Output the (X, Y) coordinate of the center of the cell containing the given text.  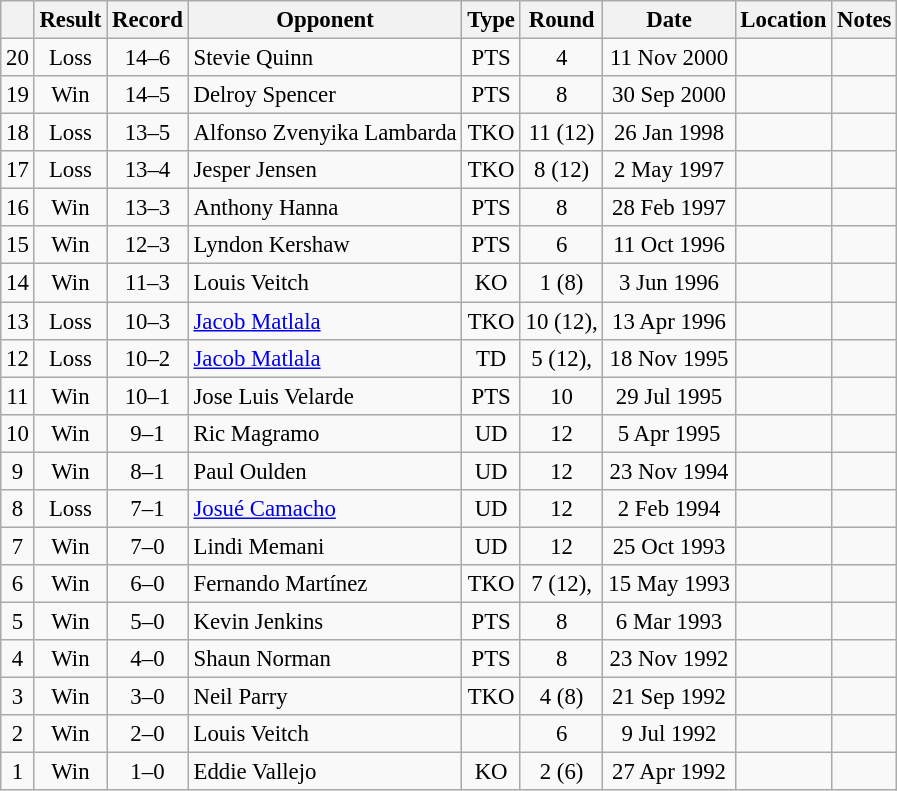
10 (12), (562, 321)
11 Nov 2000 (669, 58)
18 (18, 133)
12–3 (148, 245)
7–1 (148, 509)
11–3 (148, 283)
Ric Magramo (325, 433)
Josué Camacho (325, 509)
Jesper Jensen (325, 170)
4–0 (148, 659)
Neil Parry (325, 697)
15 May 1993 (669, 584)
30 Sep 2000 (669, 95)
6 Mar 1993 (669, 621)
1–0 (148, 772)
8 (12) (562, 170)
21 Sep 1992 (669, 697)
8–1 (148, 471)
9 (18, 471)
28 Feb 1997 (669, 208)
29 Jul 1995 (669, 396)
6–0 (148, 584)
17 (18, 170)
Round (562, 20)
Lindi Memani (325, 546)
9–1 (148, 433)
5 Apr 1995 (669, 433)
5 (18, 621)
2–0 (148, 734)
11 (12) (562, 133)
10–3 (148, 321)
1 (18, 772)
13 Apr 1996 (669, 321)
3–0 (148, 697)
13–5 (148, 133)
Location (784, 20)
Eddie Vallejo (325, 772)
19 (18, 95)
3 Jun 1996 (669, 283)
5 (12), (562, 358)
Fernando Martínez (325, 584)
Alfonso Zvenyika Lambarda (325, 133)
11 Oct 1996 (669, 245)
2 (18, 734)
Kevin Jenkins (325, 621)
14–5 (148, 95)
Jose Luis Velarde (325, 396)
26 Jan 1998 (669, 133)
7 (18, 546)
Type (491, 20)
Anthony Hanna (325, 208)
23 Nov 1992 (669, 659)
10–1 (148, 396)
16 (18, 208)
Delroy Spencer (325, 95)
20 (18, 58)
Record (148, 20)
9 Jul 1992 (669, 734)
2 (6) (562, 772)
5–0 (148, 621)
Shaun Norman (325, 659)
7–0 (148, 546)
15 (18, 245)
3 (18, 697)
27 Apr 1992 (669, 772)
18 Nov 1995 (669, 358)
TD (491, 358)
Opponent (325, 20)
25 Oct 1993 (669, 546)
23 Nov 1994 (669, 471)
1 (8) (562, 283)
2 May 1997 (669, 170)
13 (18, 321)
Lyndon Kershaw (325, 245)
7 (12), (562, 584)
14 (18, 283)
13–4 (148, 170)
Notes (864, 20)
14–6 (148, 58)
Result (70, 20)
4 (8) (562, 697)
Date (669, 20)
2 Feb 1994 (669, 509)
Paul Oulden (325, 471)
10–2 (148, 358)
13–3 (148, 208)
11 (18, 396)
Stevie Quinn (325, 58)
